Detect which cell encompasses the target text, then output its [X, Y] center coordinate. 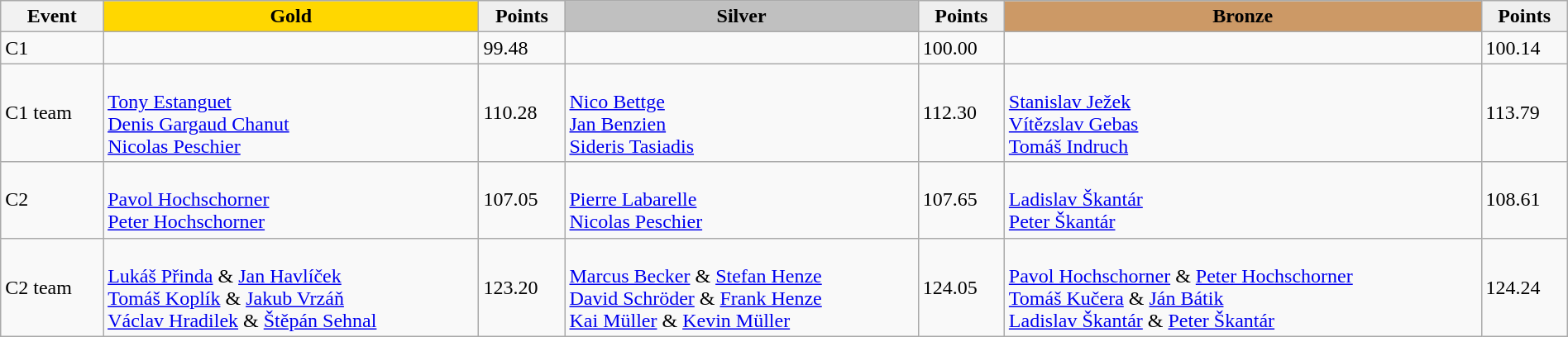
Pavol HochschornerPeter Hochschorner [291, 200]
100.00 [961, 48]
Event [52, 17]
113.79 [1524, 112]
124.24 [1524, 287]
C1 team [52, 112]
112.30 [961, 112]
C1 [52, 48]
123.20 [522, 287]
108.61 [1524, 200]
Tony EstanguetDenis Gargaud ChanutNicolas Peschier [291, 112]
Bronze [1242, 17]
Stanislav JežekVítězslav GebasTomáš Indruch [1242, 112]
C2 [52, 200]
107.05 [522, 200]
99.48 [522, 48]
C2 team [52, 287]
110.28 [522, 112]
Gold [291, 17]
Lukáš Přinda & Jan HavlíčekTomáš Koplík & Jakub VrzáňVáclav Hradilek & Štěpán Sehnal [291, 287]
Marcus Becker & Stefan HenzeDavid Schröder & Frank HenzeKai Müller & Kevin Müller [741, 287]
100.14 [1524, 48]
Ladislav ŠkantárPeter Škantár [1242, 200]
Pierre LabarelleNicolas Peschier [741, 200]
Nico BettgeJan BenzienSideris Tasiadis [741, 112]
124.05 [961, 287]
Pavol Hochschorner & Peter HochschornerTomáš Kučera & Ján BátikLadislav Škantár & Peter Škantár [1242, 287]
Silver [741, 17]
107.65 [961, 200]
